Detect which cell encompasses the target text, then output its (x, y) center coordinate. 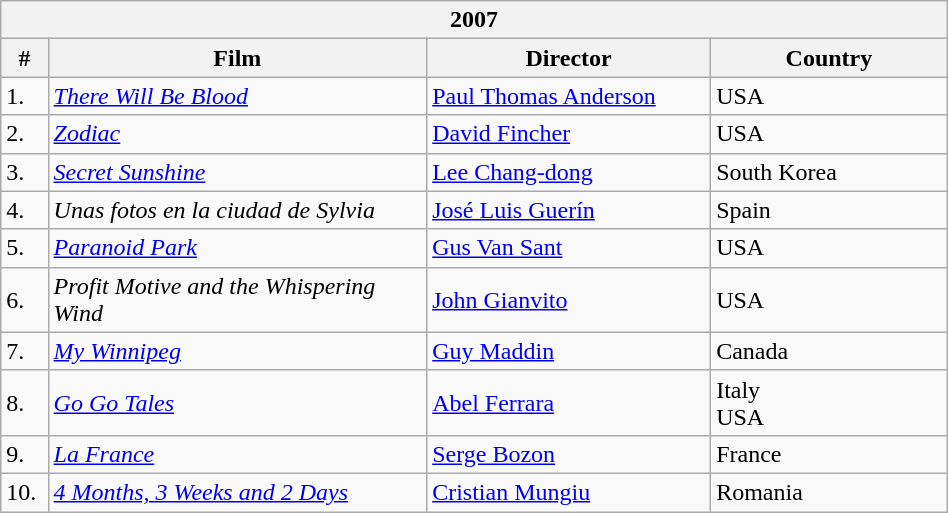
Paranoid Park (238, 248)
Unas fotos en la ciudad de Sylvia (238, 210)
6. (24, 300)
Lee Chang-dong (569, 172)
Cristian Mungiu (569, 492)
8. (24, 402)
Guy Maddin (569, 351)
France (830, 454)
Director (569, 58)
Paul Thomas Anderson (569, 96)
9. (24, 454)
4. (24, 210)
There Will Be Blood (238, 96)
Secret Sunshine (238, 172)
South Korea (830, 172)
Canada (830, 351)
Serge Bozon (569, 454)
David Fincher (569, 134)
4 Months, 3 Weeks and 2 Days (238, 492)
Gus Van Sant (569, 248)
# (24, 58)
3. (24, 172)
ItalyUSA (830, 402)
Spain (830, 210)
5. (24, 248)
2007 (474, 20)
Romania (830, 492)
Film (238, 58)
Country (830, 58)
Go Go Tales (238, 402)
Profit Motive and the Whispering Wind (238, 300)
2. (24, 134)
José Luis Guerín (569, 210)
Abel Ferrara (569, 402)
John Gianvito (569, 300)
My Winnipeg (238, 351)
1. (24, 96)
7. (24, 351)
Zodiac (238, 134)
La France (238, 454)
10. (24, 492)
